Provide the (X, Y) coordinate of the cell's center where the given text is located.  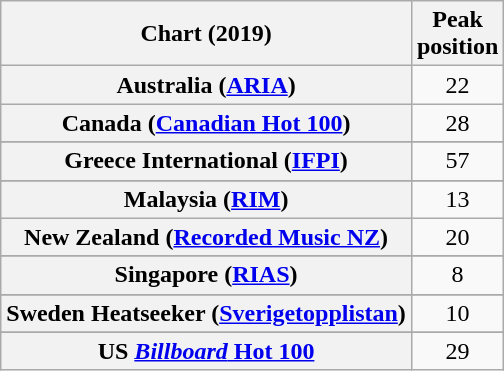
Greece International (IFPI) (206, 161)
8 (457, 275)
10 (457, 313)
Peakposition (457, 34)
Singapore (RIAS) (206, 275)
New Zealand (Recorded Music NZ) (206, 237)
22 (457, 85)
29 (457, 351)
13 (457, 199)
57 (457, 161)
Chart (2019) (206, 34)
Sweden Heatseeker (Sverigetopplistan) (206, 313)
US Billboard Hot 100 (206, 351)
Australia (ARIA) (206, 85)
Canada (Canadian Hot 100) (206, 123)
Malaysia (RIM) (206, 199)
28 (457, 123)
20 (457, 237)
